For the text-containing cell, return its midpoint in (X, Y) coordinate format. 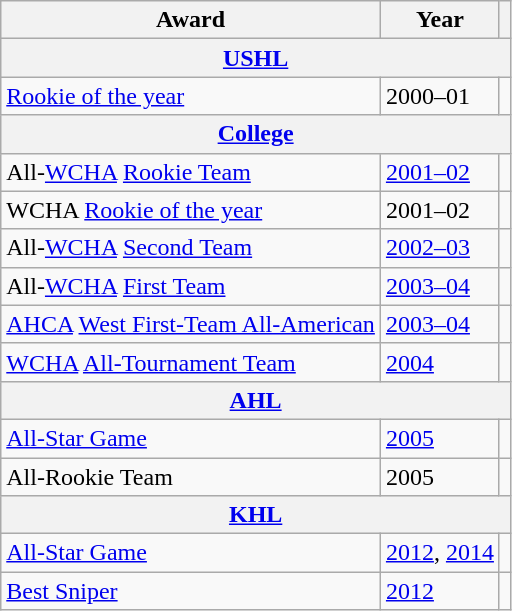
AHL (256, 400)
Best Sniper (191, 591)
Award (191, 20)
2000–01 (440, 96)
All-WCHA Second Team (191, 248)
WCHA All-Tournament Team (191, 362)
2004 (440, 362)
Year (440, 20)
College (256, 134)
2002–03 (440, 248)
All-WCHA Rookie Team (191, 172)
Rookie of the year (191, 96)
USHL (256, 58)
2012, 2014 (440, 553)
AHCA West First-Team All-American (191, 324)
KHL (256, 515)
All-WCHA First Team (191, 286)
All-Rookie Team (191, 477)
2012 (440, 591)
WCHA Rookie of the year (191, 210)
